Determine the (X, Y) coordinate at the center of the cell enclosing the given text.  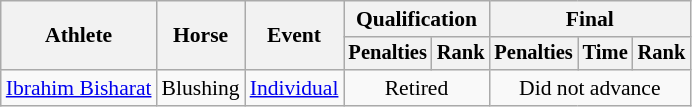
Time (606, 54)
Athlete (79, 36)
Qualification (417, 19)
Event (294, 36)
Retired (417, 88)
Horse (201, 36)
Blushing (201, 88)
Individual (294, 88)
Final (590, 19)
Did not advance (590, 88)
Ibrahim Bisharat (79, 88)
